Determine the [x, y] coordinate at the center of the cell enclosing the given text.  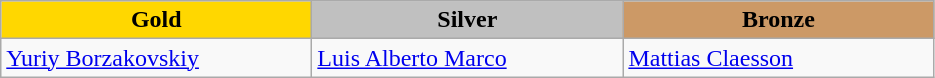
Yuriy Borzakovskiy [156, 58]
Silver [468, 20]
Mattias Claesson [778, 58]
Luis Alberto Marco [468, 58]
Bronze [778, 20]
Gold [156, 20]
